Scan for the cell matching the given text and deliver its (X, Y) coordinate at center. 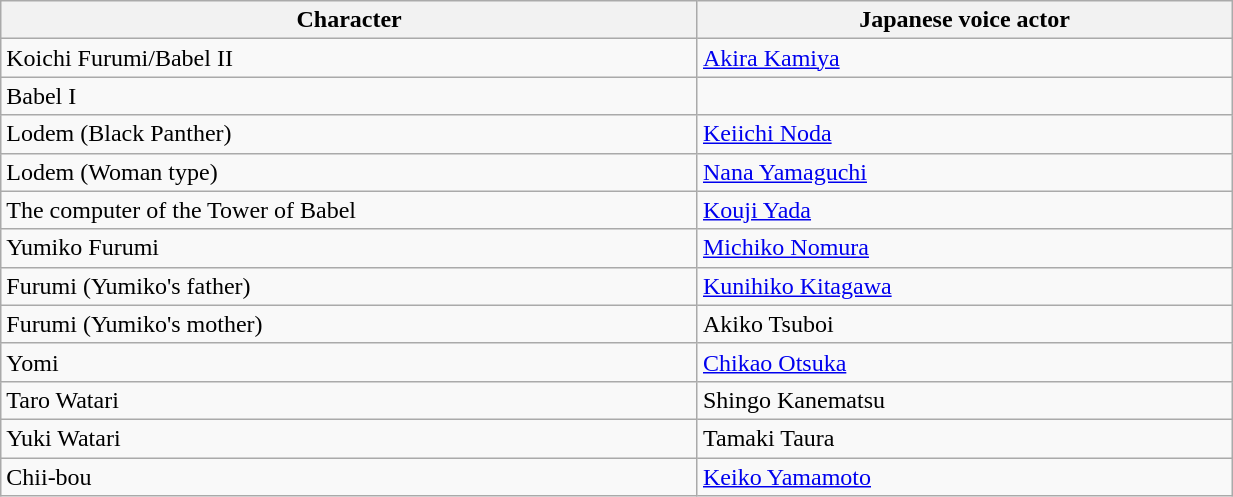
Furumi (Yumiko's mother) (350, 324)
Kouji Yada (964, 210)
Chikao Otsuka (964, 362)
Yomi (350, 362)
Lodem (Black Panther) (350, 134)
Akira Kamiya (964, 58)
Chii-bou (350, 477)
The computer of the Tower of Babel (350, 210)
Taro Watari (350, 400)
Keiko Yamamoto (964, 477)
Lodem (Woman type) (350, 172)
Japanese voice actor (964, 20)
Yuki Watari (350, 438)
Koichi Furumi/Babel II (350, 58)
Nana Yamaguchi (964, 172)
Keiichi Noda (964, 134)
Akiko Tsuboi (964, 324)
Shingo Kanematsu (964, 400)
Furumi (Yumiko's father) (350, 286)
Babel I (350, 96)
Kunihiko Kitagawa (964, 286)
Character (350, 20)
Michiko Nomura (964, 248)
Tamaki Taura (964, 438)
Yumiko Furumi (350, 248)
